For the text-containing cell, return its midpoint in (X, Y) coordinate format. 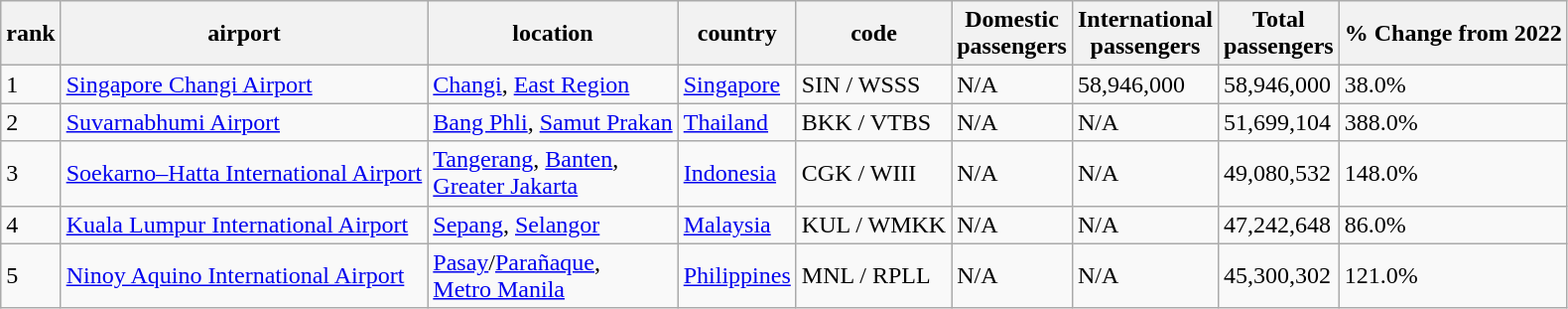
Pasay/Parañaque,Metro Manila (553, 276)
Kuala Lumpur International Airport (244, 225)
MNL / RPLL (873, 276)
Domesticpassengers (1012, 34)
rank (31, 34)
SIN / WSSS (873, 84)
BKK / VTBS (873, 122)
38.0% (1453, 84)
Malaysia (736, 225)
code (873, 34)
location (553, 34)
CGK / WIII (873, 173)
Ninoy Aquino International Airport (244, 276)
Totalpassengers (1278, 34)
airport (244, 34)
388.0% (1453, 122)
KUL / WMKK (873, 225)
Suvarnabhumi Airport (244, 122)
49,080,532 (1278, 173)
3 (31, 173)
5 (31, 276)
country (736, 34)
Changi, East Region (553, 84)
Indonesia (736, 173)
Soekarno–Hatta International Airport (244, 173)
Bang Phli, Samut Prakan (553, 122)
47,242,648 (1278, 225)
4 (31, 225)
1 (31, 84)
Tangerang, Banten,Greater Jakarta (553, 173)
Sepang, Selangor (553, 225)
% Change from 2022 (1453, 34)
121.0% (1453, 276)
2 (31, 122)
Singapore (736, 84)
Thailand (736, 122)
51,699,104 (1278, 122)
148.0% (1453, 173)
Philippines (736, 276)
45,300,302 (1278, 276)
86.0% (1453, 225)
Internationalpassengers (1145, 34)
Singapore Changi Airport (244, 84)
